From the cell containing the given text, extract its center point as [X, Y] coordinate. 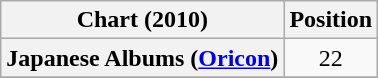
Japanese Albums (Oricon) [142, 58]
Chart (2010) [142, 20]
22 [331, 58]
Position [331, 20]
